Pinpoint the cell where the given text exists, returning its (X, Y) midpoint coordinate. 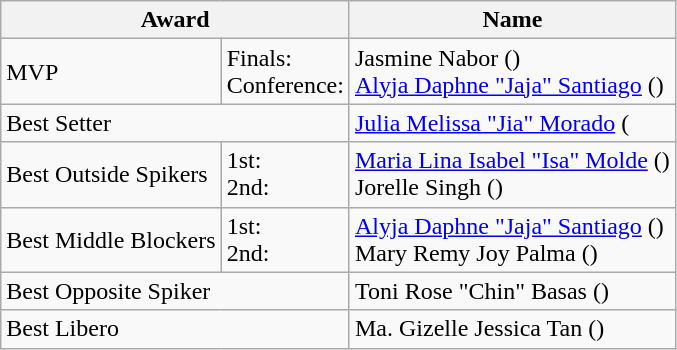
Best Libero (176, 329)
Best Outside Spikers (111, 174)
Maria Lina Isabel "Isa" Molde ()Jorelle Singh () (512, 174)
Julia Melissa "Jia" Morado ( (512, 123)
Best Middle Blockers (111, 240)
Name (512, 20)
Finals:Conference: (285, 72)
Alyja Daphne "Jaja" Santiago ()Mary Remy Joy Palma () (512, 240)
Ma. Gizelle Jessica Tan () (512, 329)
Toni Rose "Chin" Basas () (512, 291)
Jasmine Nabor ()Alyja Daphne "Jaja" Santiago () (512, 72)
Award (176, 20)
Best Setter (176, 123)
MVP (111, 72)
Best Opposite Spiker (176, 291)
